Capture the cell that displays the provided text and extract its [X, Y] central coordinate. 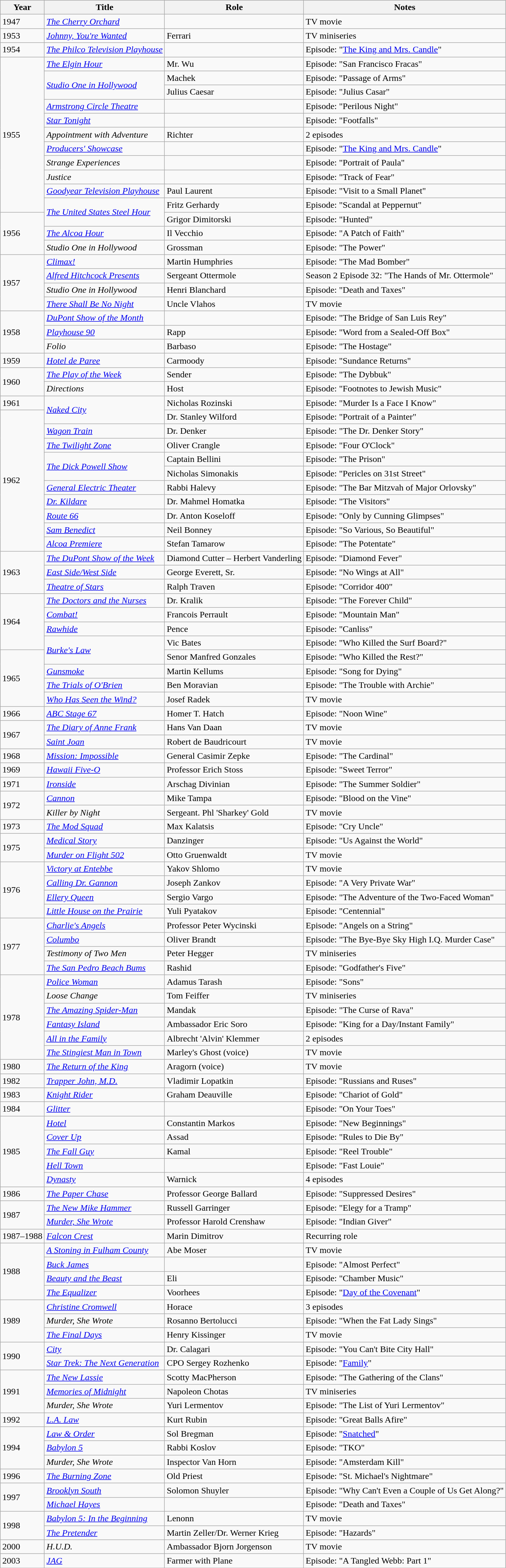
Rawhide [105, 629]
Episode: "The Curse of Rava" [404, 1010]
Medical Story [105, 840]
Producers' Showcase [105, 148]
Falcon Crest [105, 1236]
Episode: "Noon Wine" [404, 714]
DuPont Show of the Month [105, 318]
Episode: "The Dr. Denker Story" [404, 431]
Ironside [105, 784]
Little House on the Prairie [105, 911]
Josef Radek [234, 699]
Appointment with Adventure [105, 134]
Martin Kellums [234, 671]
1968 [22, 756]
There Shall Be No Night [105, 304]
1977 [22, 947]
Episode: "Mountain Man" [404, 614]
Episode: "Sweet Terror" [404, 770]
Goodyear Television Playhouse [105, 191]
Episode: "Rules to Die By" [404, 1137]
1957 [22, 283]
Mike Tampa [234, 798]
Knight Rider [105, 1095]
1956 [22, 233]
Sam Benedict [105, 530]
Rapp [234, 332]
Memories of Midnight [105, 1391]
Captain Bellini [234, 459]
Babylon 5: In the Beginning [105, 1518]
Episode: "Julius Casar" [404, 92]
1986 [22, 1194]
Machek [234, 78]
Wagon Train [105, 431]
L.A. Law [105, 1420]
Episode: "Fast Louie" [404, 1165]
Episode: "Visit to a Small Planet" [404, 191]
Episode: "Hunted" [404, 219]
Notes [404, 7]
Constantin Markos [234, 1123]
Yuri Lermentov [234, 1405]
Solomon Shuyler [234, 1490]
Stefan Tamarow [234, 544]
Ralph Traven [234, 586]
Gunsmoke [105, 671]
Adamus Tarash [234, 982]
Episode: "Scandal at Peppernut" [404, 205]
Charlie's Angels [105, 925]
Episode: "So Various, So Beautiful" [404, 530]
Horace [234, 1306]
The Philco Television Playhouse [105, 50]
Brooklyn South [105, 1490]
2003 [22, 1561]
Episode: "New Beginnings" [404, 1123]
Michael Hayes [105, 1504]
Joseph Zankov [234, 883]
Barbaso [234, 346]
Albrecht 'Alvin' Klemmer [234, 1038]
Killer by Night [105, 812]
Episode: "Family" [404, 1363]
Burke's Law [105, 650]
Episode: "Passage of Arms" [404, 78]
The Fall Guy [105, 1151]
Episode: "Indian Giver" [404, 1222]
Episode: "The Prison" [404, 459]
Oliver Crangle [234, 445]
Episode: "King for a Day/Instant Family" [404, 1024]
Armstrong Circle Theatre [105, 106]
Episode: "No Wings at All" [404, 572]
1988 [22, 1271]
Homer T. Hatch [234, 714]
The Pretender [105, 1533]
Episode: "A Very Private War" [404, 883]
Abe Moser [234, 1250]
Professor Harold Crenshaw [234, 1222]
1990 [22, 1356]
1987–1988 [22, 1236]
1962 [22, 481]
A Stoning in Fulham County [105, 1250]
The Twilight Zone [105, 445]
1960 [22, 381]
Peter Hegger [234, 954]
Marin Dimitrov [234, 1236]
Naked City [105, 410]
Henry Kissinger [234, 1335]
1961 [22, 403]
Mr. Wu [234, 64]
1973 [22, 826]
Hans Van Daan [234, 728]
The New Lassie [105, 1377]
Episode: "TKO" [404, 1448]
Episode: "Us Against the World" [404, 840]
Episode: "Canliss" [404, 629]
Episode: "When the Fat Lady Sings" [404, 1321]
Farmer with Plane [234, 1561]
Episode: "Four O'Clock" [404, 445]
1965 [22, 678]
Hotel de Paree [105, 360]
Episode: "Song for Dying" [404, 671]
Robert de Baudricourt [234, 742]
1967 [22, 735]
Richter [234, 134]
Episode: "Russians and Ruses" [404, 1081]
1955 [22, 134]
Yakov Shlomo [234, 869]
Nicholas Simonakis [234, 473]
Tom Feiffer [234, 996]
Ambassador Bjorn Jorgenson [234, 1547]
Season 2 Episode 32: "The Hands of Mr. Ottermole" [404, 276]
Episode: "Centennial" [404, 911]
General Casimir Zepke [234, 756]
Episode: "The Trouble with Archie" [404, 685]
Glitter [105, 1109]
Professor George Ballard [234, 1194]
Professor Erich Stoss [234, 770]
Episode: "The List of Yuri Lermentov" [404, 1405]
The Cherry Orchard [105, 22]
H.U.D. [105, 1547]
City [105, 1349]
1991 [22, 1391]
Route 66 [105, 516]
Lenonn [234, 1518]
1954 [22, 50]
Episode: "The Visitors" [404, 502]
Fritz Gerhardy [234, 205]
Episode: "Footfalls" [404, 120]
Episode: "A Tangled Webb: Part 1" [404, 1561]
Beauty and the Beast [105, 1278]
Dr. Kralik [234, 600]
Episode: "Diamond Fever" [404, 558]
The Elgin Hour [105, 64]
The Alcoa Hour [105, 233]
Murder on Flight 502 [105, 854]
Danzinger [234, 840]
Uncle Vlahos [234, 304]
Episode: "Chamber Music" [404, 1278]
Grossman [234, 247]
Dr. Calagari [234, 1349]
1980 [22, 1066]
Paul Laurent [234, 191]
Max Kalatsis [234, 826]
Theatre of Stars [105, 586]
1989 [22, 1321]
Mandak [234, 1010]
Johnny, You're Wanted [105, 36]
Rabbi Halevy [234, 488]
Russell Garringer [234, 1208]
1966 [22, 714]
Carmoody [234, 360]
ABC Stage 67 [105, 714]
Episode: "The Dybbuk" [404, 374]
Arschag Divinian [234, 784]
Episode: "Pericles on 31st Street" [404, 473]
Victory at Entebbe [105, 869]
Year [22, 7]
Episode: "Who Killed the Rest?" [404, 657]
Who Has Seen the Wind? [105, 699]
Dr. Stanley Wilford [234, 417]
Sergeant Ottermole [234, 276]
1987 [22, 1215]
Senor Manfred Gonzales [234, 657]
Alfred Hitchcock Presents [105, 276]
Hell Town [105, 1165]
Yuli Pyatakov [234, 911]
1983 [22, 1095]
Martin Zeller/Dr. Werner Krieg [234, 1533]
Diamond Cutter – Herbert Vanderling [234, 558]
Episode: "Cry Uncle" [404, 826]
Hawaii Five-O [105, 770]
Christine Cromwell [105, 1306]
Episode: "Day of the Covenant" [404, 1292]
Ferrari [234, 36]
Otto Gruenwaldt [234, 854]
Ben Moravian [234, 685]
Grigor Dimitorski [234, 219]
Episode: "The Potentate" [404, 544]
General Electric Theater [105, 488]
The Equalizer [105, 1292]
Combat! [105, 614]
CPO Sergey Rozhenko [234, 1363]
The Amazing Spider-Man [105, 1010]
Recurring role [404, 1236]
Rosanno Bertolucci [234, 1321]
1997 [22, 1497]
Sergeant. Phl 'Sharkey' Gold [234, 812]
Martin Humphries [234, 262]
1994 [22, 1448]
Cannon [105, 798]
Episode: "A Patch of Faith" [404, 233]
Episode: "The Gathering of the Clans" [404, 1377]
Host [234, 388]
Episode: "Chariot of Gold" [404, 1095]
Francois Perrault [234, 614]
Warnick [234, 1180]
1972 [22, 805]
The Stingiest Man in Town [105, 1052]
The United States Steel Hour [105, 212]
Star Trek: The Next Generation [105, 1363]
Napoleon Chotas [234, 1391]
1984 [22, 1109]
4 episodes [404, 1180]
Episode: "Suppressed Desires" [404, 1194]
Title [105, 7]
1964 [22, 621]
Ellery Queen [105, 897]
Dynasty [105, 1180]
Playhouse 90 [105, 332]
Dr. Anton Koseloff [234, 516]
Episode: "Footnotes to Jewish Music" [404, 388]
Columbo [105, 939]
Julius Caesar [234, 92]
Episode: "Snatched" [404, 1434]
Rashid [234, 968]
Dr. Kildare [105, 502]
The Paper Chase [105, 1194]
Aragorn (voice) [234, 1066]
Justice [105, 177]
Calling Dr. Gannon [105, 883]
The DuPont Show of the Week [105, 558]
Folio [105, 346]
Kurt Rubin [234, 1420]
Vic Bates [234, 643]
Role [234, 7]
1971 [22, 784]
Mission: Impossible [105, 756]
Episode: "You Can't Bite City Hall" [404, 1349]
1982 [22, 1081]
Sol Bregman [234, 1434]
Episode: "St. Michael's Nightmare" [404, 1476]
Episode: "The Bar Mitzvah of Major Orlovsky" [404, 488]
Episode: "San Francisco Fracas" [404, 64]
Saint Joan [105, 742]
George Everett, Sr. [234, 572]
Police Woman [105, 982]
East Side/West Side [105, 572]
Climax! [105, 262]
Episode: "Sons" [404, 982]
The Trials of O'Brien [105, 685]
Fantasy Island [105, 1024]
The Return of the King [105, 1066]
Neil Bonney [234, 530]
3 episodes [404, 1306]
Episode: "Hazards" [404, 1533]
Episode: "The Mad Bomber" [404, 262]
Dr. Mahmel Homatka [234, 502]
Episode: "Great Balls Afire" [404, 1420]
Ambassador Eric Soro [234, 1024]
Nicholas Rozinski [234, 403]
Episode: "Angels on a String" [404, 925]
Episode: "The Bye-Bye Sky High I.Q. Murder Case" [404, 939]
Episode: "The Cardinal" [404, 756]
Inspector Van Horn [234, 1462]
Henri Blanchard [234, 290]
Cover Up [105, 1137]
1963 [22, 572]
1985 [22, 1151]
Dr. Denker [234, 431]
Trapper John, M.D. [105, 1081]
Episode: "Murder Is a Face I Know" [404, 403]
Episode: "The Forever Child" [404, 600]
1996 [22, 1476]
Law & Order [105, 1434]
Loose Change [105, 996]
Alcoa Premiere [105, 544]
Sergio Vargo [234, 897]
The Play of the Week [105, 374]
Episode: "Elegy for a Tramp" [404, 1208]
Hotel [105, 1123]
1947 [22, 22]
Buck James [105, 1264]
1998 [22, 1525]
Il Vecchio [234, 233]
The New Mike Hammer [105, 1208]
Episode: "Sundance Returns" [404, 360]
Graham Deauville [234, 1095]
The Diary of Anne Frank [105, 728]
Episode: "Word from a Sealed-Off Box" [404, 332]
Episode: "The Power" [404, 247]
Episode: "Amsterdam Kill" [404, 1462]
2000 [22, 1547]
Directions [105, 388]
Episode: "Godfather's Five" [404, 968]
1975 [22, 847]
Eli [234, 1278]
Episode: "Perilous Night" [404, 106]
Sender [234, 374]
Kamal [234, 1151]
JAG [105, 1561]
1953 [22, 36]
The Doctors and the Nurses [105, 600]
Testimony of Two Men [105, 954]
Episode: "Only by Cunning Glimpses" [404, 516]
Episode: "Blood on the Vine" [404, 798]
Star Tonight [105, 120]
Episode: "The Hostage" [404, 346]
1978 [22, 1017]
Rabbi Koslov [234, 1448]
Episode: "Reel Trouble" [404, 1151]
1959 [22, 360]
Episode: "The Summer Soldier" [404, 784]
Episode: "The Bridge of San Luis Rey" [404, 318]
Episode: "On Your Toes" [404, 1109]
Babylon 5 [105, 1448]
Pence [234, 629]
Episode: "Almost Perfect" [404, 1264]
1976 [22, 890]
All in the Family [105, 1038]
Old Priest [234, 1476]
Vladimir Lopatkin [234, 1081]
1969 [22, 770]
The Dick Powell Show [105, 466]
The San Pedro Beach Bums [105, 968]
Episode: "Who Killed the Surf Board?" [404, 643]
Oliver Brandt [234, 939]
The Final Days [105, 1335]
Episode: "Why Can't Even a Couple of Us Get Along?" [404, 1490]
Episode: "Portrait of a Painter" [404, 417]
Episode: "Track of Fear" [404, 177]
Professor Peter Wycinski [234, 925]
1958 [22, 332]
Episode: "The Adventure of the Two-Faced Woman" [404, 897]
Assad [234, 1137]
Marley's Ghost (voice) [234, 1052]
1992 [22, 1420]
Scotty MacPherson [234, 1377]
The Mod Squad [105, 826]
Episode: "Corridor 400" [404, 586]
Strange Experiences [105, 163]
Episode: "Portrait of Paula" [404, 163]
The Burning Zone [105, 1476]
Voorhees [234, 1292]
